For the text-containing cell, return its midpoint in (x, y) coordinate format. 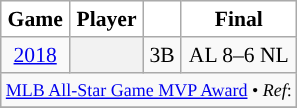
3B (162, 55)
Final (239, 19)
2018 (36, 55)
MLB All-Star Game MVP Award • Ref: (149, 90)
AL 8–6 NL (239, 55)
Game (36, 19)
Player (107, 19)
